Provide the (x, y) coordinate of the cell's center where the given text is located.  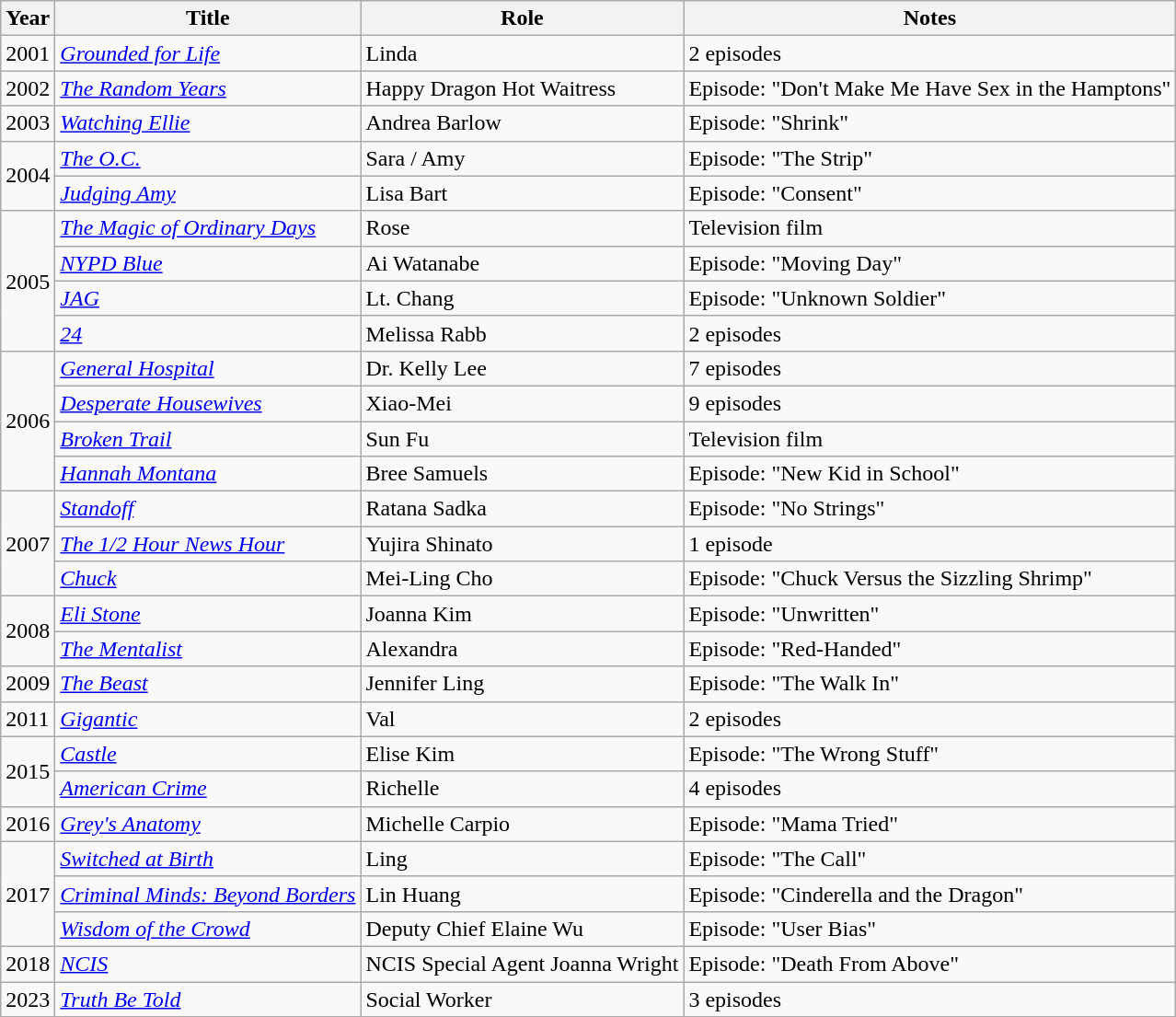
2008 (28, 631)
Episode: "The Strip" (929, 158)
Eli Stone (208, 614)
The Beast (208, 684)
Notes (929, 18)
Alexandra (523, 649)
Chuck (208, 579)
Episode: "Moving Day" (929, 263)
2016 (28, 824)
2015 (28, 771)
Role (523, 18)
Episode: "The Call" (929, 859)
Bree Samuels (523, 474)
Title (208, 18)
Episode: "New Kid in School" (929, 474)
9 episodes (929, 403)
The Mentalist (208, 649)
2023 (28, 999)
Lisa Bart (523, 193)
The O.C. (208, 158)
Lin Huang (523, 894)
Ling (523, 859)
Episode: "The Walk In" (929, 684)
Melissa Rabb (523, 333)
Mei-Ling Cho (523, 579)
2018 (28, 964)
Judging Amy (208, 193)
Grounded for Life (208, 53)
Episode: "The Wrong Stuff" (929, 754)
Episode: "Chuck Versus the Sizzling Shrimp" (929, 579)
Wisdom of the Crowd (208, 929)
Grey's Anatomy (208, 824)
Standoff (208, 509)
Jennifer Ling (523, 684)
Joanna Kim (523, 614)
Hannah Montana (208, 474)
2001 (28, 53)
Xiao-Mei (523, 403)
Rose (523, 228)
General Hospital (208, 368)
Lt. Chang (523, 298)
Episode: "Unwritten" (929, 614)
1 episode (929, 544)
2017 (28, 894)
American Crime (208, 789)
Episode: "Death From Above" (929, 964)
7 episodes (929, 368)
Gigantic (208, 719)
Episode: "Don't Make Me Have Sex in the Hamptons" (929, 88)
Andrea Barlow (523, 123)
Ratana Sadka (523, 509)
Criminal Minds: Beyond Borders (208, 894)
Episode: "Shrink" (929, 123)
2011 (28, 719)
2003 (28, 123)
Switched at Birth (208, 859)
Truth Be Told (208, 999)
The Random Years (208, 88)
Broken Trail (208, 439)
2004 (28, 176)
Happy Dragon Hot Waitress (523, 88)
24 (208, 333)
The Magic of Ordinary Days (208, 228)
JAG (208, 298)
2006 (28, 421)
Episode: "No Strings" (929, 509)
Episode: "Mama Tried" (929, 824)
Social Worker (523, 999)
Watching Ellie (208, 123)
Deputy Chief Elaine Wu (523, 929)
NCIS Special Agent Joanna Wright (523, 964)
2002 (28, 88)
Episode: "Cinderella and the Dragon" (929, 894)
Year (28, 18)
Richelle (523, 789)
2009 (28, 684)
Elise Kim (523, 754)
Episode: "Red-Handed" (929, 649)
2005 (28, 281)
Desperate Housewives (208, 403)
Michelle Carpio (523, 824)
Sara / Amy (523, 158)
4 episodes (929, 789)
Episode: "User Bias" (929, 929)
Linda (523, 53)
Val (523, 719)
2007 (28, 544)
Castle (208, 754)
Ai Watanabe (523, 263)
NCIS (208, 964)
NYPD Blue (208, 263)
Episode: "Consent" (929, 193)
Episode: "Unknown Soldier" (929, 298)
3 episodes (929, 999)
Dr. Kelly Lee (523, 368)
Yujira Shinato (523, 544)
Sun Fu (523, 439)
The 1/2 Hour News Hour (208, 544)
